Provide the [x, y] coordinate of the cell's center where the given text is located.  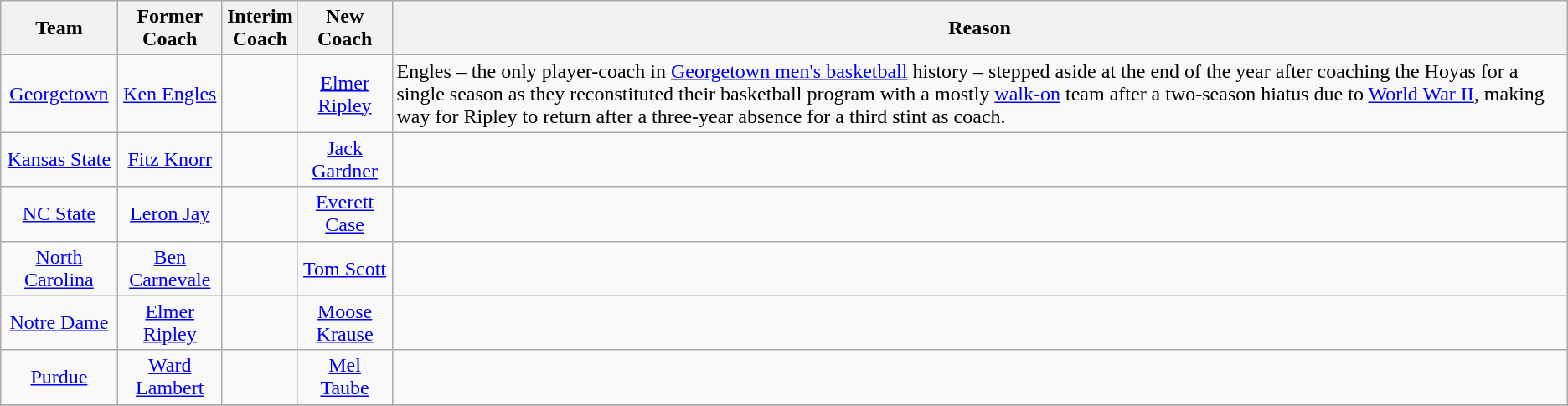
Notre Dame [59, 323]
NC State [59, 214]
Jack Gardner [345, 159]
Team [59, 28]
Everett Case [345, 214]
Georgetown [59, 94]
FormerCoach [169, 28]
Reason [980, 28]
Ben Carnevale [169, 268]
InterimCoach [260, 28]
Tom Scott [345, 268]
Moose Krause [345, 323]
Purdue [59, 377]
NewCoach [345, 28]
Fitz Knorr [169, 159]
Leron Jay [169, 214]
Kansas State [59, 159]
Ward Lambert [169, 377]
North Carolina [59, 268]
Ken Engles [169, 94]
Mel Taube [345, 377]
